Determine the [x, y] coordinate at the center of the cell enclosing the given text.  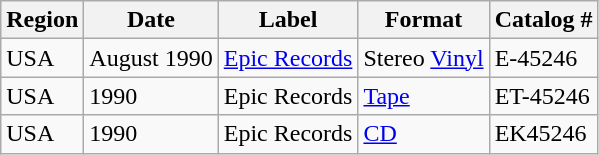
Format [424, 20]
Catalog # [544, 20]
Label [288, 20]
CD [424, 134]
Tape [424, 96]
ET-45246 [544, 96]
August 1990 [151, 58]
EK45246 [544, 134]
Stereo Vinyl [424, 58]
E-45246 [544, 58]
Region [42, 20]
Date [151, 20]
